From the cell containing the given text, extract its center point as (X, Y) coordinate. 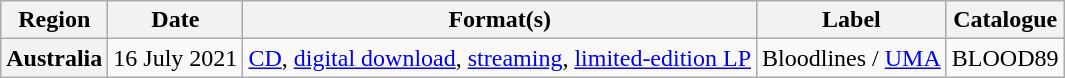
Australia (54, 58)
Date (176, 20)
Label (852, 20)
CD, digital download, streaming, limited-edition LP (500, 58)
BLOOD89 (1005, 58)
Region (54, 20)
Catalogue (1005, 20)
Format(s) (500, 20)
Bloodlines / UMA (852, 58)
16 July 2021 (176, 58)
